For the text-containing cell, return its midpoint in [X, Y] coordinate format. 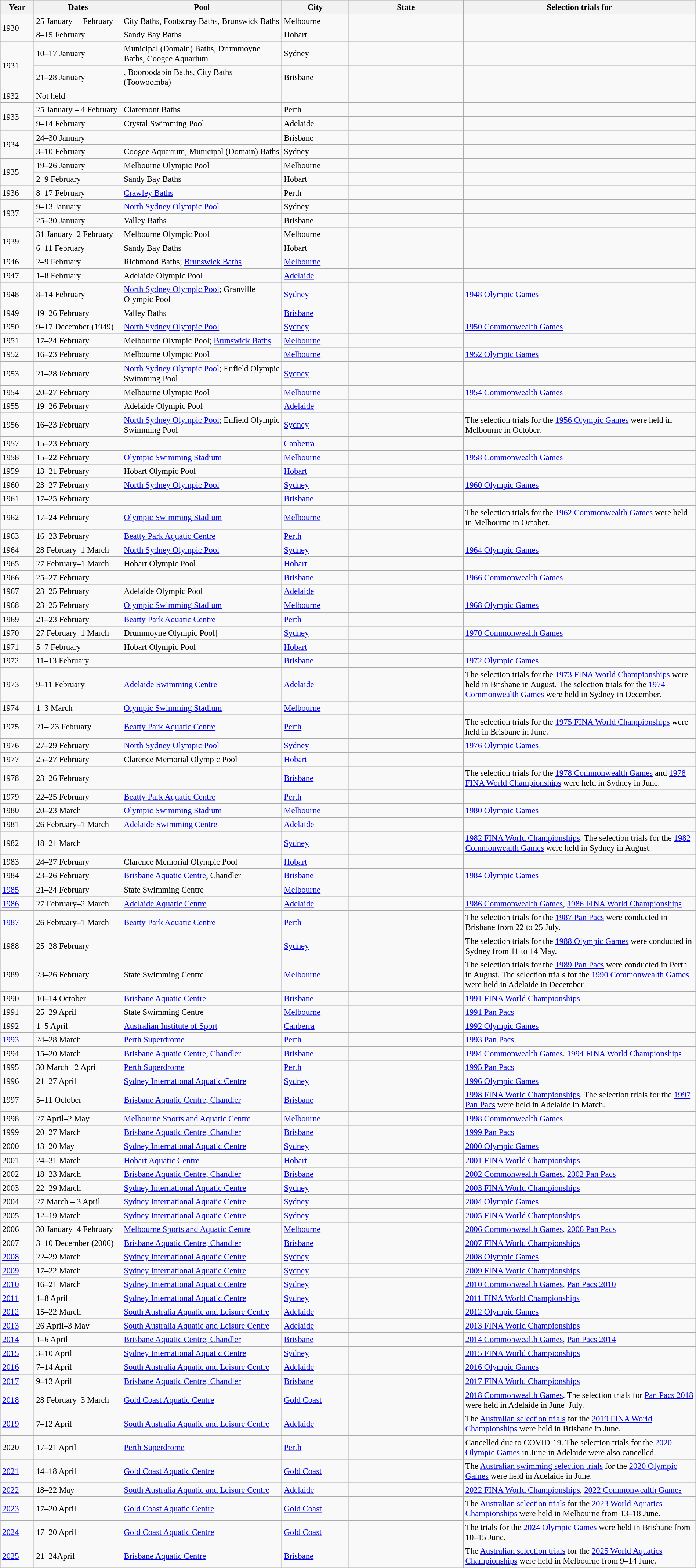
The selection trials for the 1956 Olympic Games were held in Melbourne in October. [579, 425]
2003 [17, 1188]
2001 [17, 1160]
1979 [17, 797]
10–17 January [78, 54]
2015 FINA World Championships [579, 1353]
2008 Olympic Games [579, 1257]
2005 FINA World Championships [579, 1215]
1–8 April [78, 1298]
Hobart Aquatic Centre [202, 1160]
1967 [17, 592]
2016 Olympic Games [579, 1367]
1996 Olympic Games [579, 1081]
15–22 March [78, 1312]
2010 [17, 1284]
1958 Commonwealth Games [579, 457]
25–28 February [78, 946]
2002 [17, 1174]
6–11 February [78, 248]
3–10 April [78, 1353]
2016 [17, 1367]
1999 Pan Pacs [579, 1132]
7–12 April [78, 1424]
2004 [17, 1201]
1997 [17, 1100]
Richmond Baths; Brunswick Baths [202, 262]
2024 [17, 1532]
10–14 October [78, 998]
The selection trials for the 1962 Commonwealth Games were held in Melbourne in October. [579, 518]
8–14 February [78, 295]
27 April–2 May [78, 1119]
1984 [17, 876]
2000 [17, 1146]
20–27 February [78, 392]
18–21 March [78, 843]
2014 [17, 1340]
Drummoyne Olympic Pool] [202, 633]
13–21 February [78, 471]
1974 [17, 708]
1991 Pan Pacs [579, 1012]
Municipal (Domain) Baths, Drummoyne Baths, Coogee Aquarium [202, 54]
1935 [17, 172]
1982 FINA World Championships. The selection trials for the 1982 Commonwealth Games were held in Sydney in August. [579, 843]
1954 Commonwealth Games [579, 392]
30 January–4 February [78, 1229]
1998 [17, 1119]
2006 [17, 1229]
State [406, 7]
20–23 March [78, 811]
1977 [17, 759]
1960 [17, 485]
2003 FINA World Championships [579, 1188]
1950 Commonwealth Games [579, 327]
1978 [17, 778]
25–29 April [78, 1012]
Coogee Aquarium, Municipal (Domain) Baths [202, 151]
1–3 March [78, 708]
1946 [17, 262]
17–21 April [78, 1447]
7–14 April [78, 1367]
2017 FINA World Championships [579, 1381]
5–7 February [78, 647]
13–20 May [78, 1146]
17–25 February [78, 499]
The selection trials for the 1988 Olympic Games were conducted in Sydney from 11 to 14 May. [579, 946]
1970 [17, 633]
1958 [17, 457]
2013 [17, 1326]
1987 [17, 922]
1952 Olympic Games [579, 355]
The selection trials for the 1975 FINA World Championships were held in Brisbane in June. [579, 727]
1981 [17, 825]
1948 [17, 295]
9–14 February [78, 124]
20–27 March [78, 1132]
2010 Commonwealth Games, Pan Pacs 2010 [579, 1284]
Adelaide Aquatic Centre [202, 904]
1993 [17, 1040]
1996 [17, 1081]
North Sydney Olympic Pool; Granville Olympic Pool [202, 295]
1949 [17, 313]
1966 [17, 578]
The Australian swimming selection trials for the 2020 Olympic Games were held in Adelaide in June. [579, 1471]
14–18 April [78, 1471]
21–28 February [78, 373]
1986 Commonwealth Games, 1986 FINA World Championships [579, 904]
1975 [17, 727]
15–23 February [78, 444]
1962 [17, 518]
2004 Olympic Games [579, 1201]
Year [17, 7]
9–11 February [78, 684]
2020 [17, 1447]
The Australian selection trials for the 2023 World Aquatics Championships were held in Melbourne from 13–18 June. [579, 1509]
1989 [17, 975]
1994 [17, 1054]
8–15 February [78, 35]
5–11 October [78, 1100]
8–17 February [78, 193]
2006 Commonwealth Games, 2006 Pan Pacs [579, 1229]
25–30 January [78, 220]
1980 Olympic Games [579, 811]
24–30 January [78, 138]
25 January–1 February [78, 21]
1950 [17, 327]
2007 FINA World Championships [579, 1243]
9–13 April [78, 1381]
1969 [17, 619]
2011 [17, 1298]
1956 [17, 425]
1991 [17, 1012]
Australian Institute of Sport [202, 1026]
1954 [17, 392]
Pool [202, 7]
1998 FINA World Championships. The selection trials for the 1997 Pan Pacs were held in Adelaide in March. [579, 1100]
21–28 January [78, 77]
2022 [17, 1490]
11–13 February [78, 660]
2002 Commonwealth Games, 2002 Pan Pacs [579, 1174]
1995 Pan Pacs [579, 1067]
2007 [17, 1243]
1995 [17, 1067]
2022 FINA World Championships, 2022 Commonwealth Games [579, 1490]
1985 [17, 890]
1983 [17, 862]
24–27 February [78, 862]
2009 [17, 1270]
1957 [17, 444]
22–25 February [78, 797]
1966 Commonwealth Games [579, 578]
1968 [17, 605]
17–22 March [78, 1270]
2018 Commonwealth Games. The selection trials for Pan Pacs 2018 were held in Adelaide in June–July. [579, 1400]
1986 [17, 904]
The Australian selection trials for the 2025 World Aquatics Championships were held in Melbourne from 9–14 June. [579, 1556]
28 February–1 March [78, 550]
1999 [17, 1132]
1932 [17, 96]
2013 FINA World Championships [579, 1326]
1980 [17, 811]
The Australian selection trials for the 2019 FINA World Championships were held in Brisbane in June. [579, 1424]
1965 [17, 564]
2005 [17, 1215]
18–22 May [78, 1490]
26 April–3 May [78, 1326]
1963 [17, 536]
1973 [17, 684]
1951 [17, 341]
1994 Commonwealth Games. 1994 FINA World Championships [579, 1054]
The trials for the 2024 Olympic Games were held in Brisbane from 10–15 June. [579, 1532]
2009 FINA World Championships [579, 1270]
3–10 December (2006) [78, 1243]
2000 Olympic Games [579, 1146]
The selection trials for the 1987 Pan Pacs were conducted in Brisbane from 22 to 25 July. [579, 922]
15–20 March [78, 1054]
2017 [17, 1381]
Crystal Swimming Pool [202, 124]
2015 [17, 1353]
2012 Olympic Games [579, 1312]
1991 FINA World Championships [579, 998]
1961 [17, 499]
1937 [17, 214]
1976 [17, 746]
23–27 February [78, 485]
1934 [17, 145]
1993 Pan Pacs [579, 1040]
1990 [17, 998]
1930 [17, 28]
21–24April [78, 1556]
1948 Olympic Games [579, 295]
1976 Olympic Games [579, 746]
1992 Olympic Games [579, 1026]
19–26 January [78, 165]
Claremont Baths [202, 110]
1998 Commonwealth Games [579, 1119]
, Booroodabin Baths, City Baths (Toowoomba) [202, 77]
1947 [17, 276]
24–31 March [78, 1160]
18–23 March [78, 1174]
9–13 January [78, 207]
21– 23 February [78, 727]
2025 [17, 1556]
2019 [17, 1424]
2008 [17, 1257]
27 March – 3 April [78, 1201]
1–8 February [78, 276]
1952 [17, 355]
1–5 April [78, 1026]
1959 [17, 471]
2018 [17, 1400]
Cancelled due to COVID-19. The selection trials for the 2020 Olympic Games in June in Adelaide were also cancelled. [579, 1447]
1982 [17, 843]
12–19 March [78, 1215]
24–28 March [78, 1040]
1955 [17, 406]
Selection trials for [579, 7]
2021 [17, 1471]
1992 [17, 1026]
1960 Olympic Games [579, 485]
1–6 April [78, 1340]
30 March –2 April [78, 1067]
1971 [17, 647]
27 February–2 March [78, 904]
The selection trials for the 1978 Commonwealth Games and 1978 FINA World Championships were held in Sydney in June. [579, 778]
21–23 February [78, 619]
9–17 December (1949) [78, 327]
City [315, 7]
21–24 February [78, 890]
2012 [17, 1312]
16–21 March [78, 1284]
Crawley Baths [202, 193]
15–22 February [78, 457]
21–27 April [78, 1081]
31 January–2 February [78, 234]
1933 [17, 117]
27–29 February [78, 746]
City Baths, Footscray Baths, Brunswick Baths [202, 21]
1953 [17, 373]
3–10 February [78, 151]
1939 [17, 241]
1931 [17, 65]
2011 FINA World Championships [579, 1298]
1988 [17, 946]
1970 Commonwealth Games [579, 633]
2001 FINA World Championships [579, 1160]
Melbourne Olympic Pool; Brunswick Baths [202, 341]
1964 [17, 550]
1972 Olympic Games [579, 660]
1972 [17, 660]
1984 Olympic Games [579, 876]
1936 [17, 193]
25 January – 4 February [78, 110]
28 February–3 March [78, 1400]
1968 Olympic Games [579, 605]
2023 [17, 1509]
1964 Olympic Games [579, 550]
2014 Commonwealth Games, Pan Pacs 2014 [579, 1340]
Not held [78, 96]
Dates [78, 7]
